Output the [X, Y] coordinate of the center of the cell containing the given text.  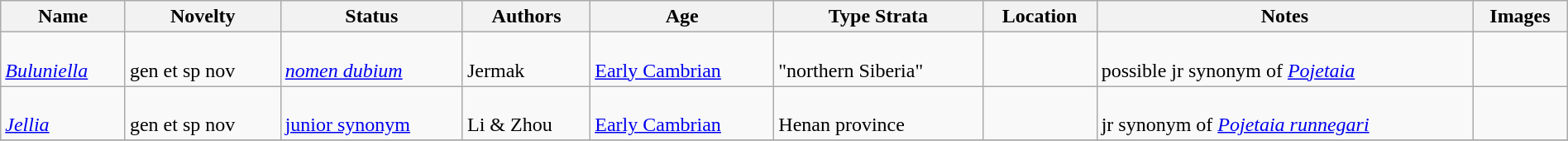
Li & Zhou [526, 113]
Henan province [878, 113]
Location [1040, 17]
possible jr synonym of Pojetaia [1285, 60]
Novelty [203, 17]
Buluniella [63, 60]
Age [682, 17]
Status [371, 17]
Name [63, 17]
junior synonym [371, 113]
Type Strata [878, 17]
Jellia [63, 113]
jr synonym of Pojetaia runnegari [1285, 113]
Notes [1285, 17]
"northern Siberia" [878, 60]
Jermak [526, 60]
nomen dubium [371, 60]
Images [1520, 17]
Authors [526, 17]
